Find where the given text appears and provide that cell's center as [x, y] coordinate. 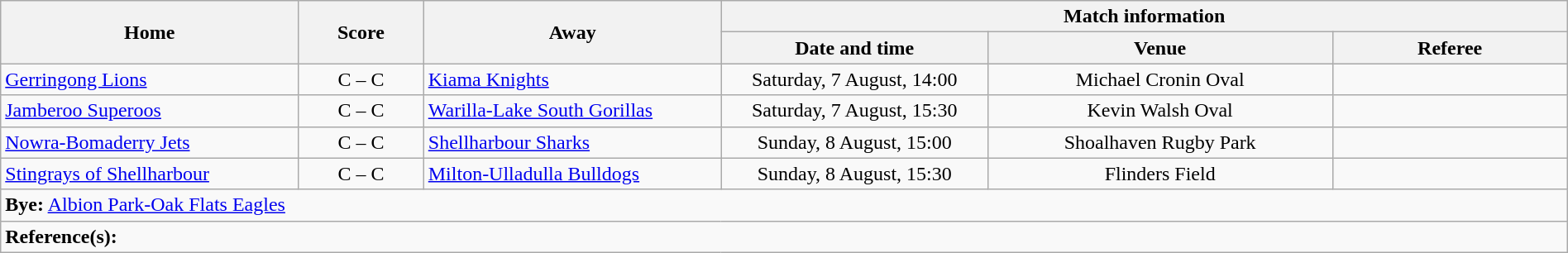
Reference(s): [784, 236]
Shoalhaven Rugby Park [1159, 142]
Venue [1159, 48]
Stingrays of Shellharbour [150, 174]
Flinders Field [1159, 174]
Bye: Albion Park-Oak Flats Eagles [784, 205]
Kiama Knights [572, 79]
Jamberoo Superoos [150, 111]
Warilla-Lake South Gorillas [572, 111]
Shellharbour Sharks [572, 142]
Michael Cronin Oval [1159, 79]
Kevin Walsh Oval [1159, 111]
Referee [1450, 48]
Milton-Ulladulla Bulldogs [572, 174]
Sunday, 8 August, 15:00 [854, 142]
Away [572, 32]
Home [150, 32]
Score [361, 32]
Sunday, 8 August, 15:30 [854, 174]
Match information [1145, 17]
Nowra-Bomaderry Jets [150, 142]
Date and time [854, 48]
Saturday, 7 August, 15:30 [854, 111]
Saturday, 7 August, 14:00 [854, 79]
Gerringong Lions [150, 79]
